From the cell containing the given text, extract its center point as [x, y] coordinate. 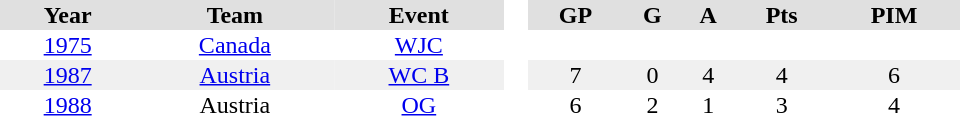
G [653, 15]
Event [418, 15]
Canada [234, 45]
1988 [68, 105]
0 [653, 75]
Year [68, 15]
OG [418, 105]
WJC [418, 45]
3 [782, 105]
PIM [894, 15]
2 [653, 105]
1 [708, 105]
Team [234, 15]
7 [575, 75]
Pts [782, 15]
WC B [418, 75]
GP [575, 15]
1975 [68, 45]
1987 [68, 75]
A [708, 15]
